Locate the cell with the specified text and output its [X, Y] center coordinate. 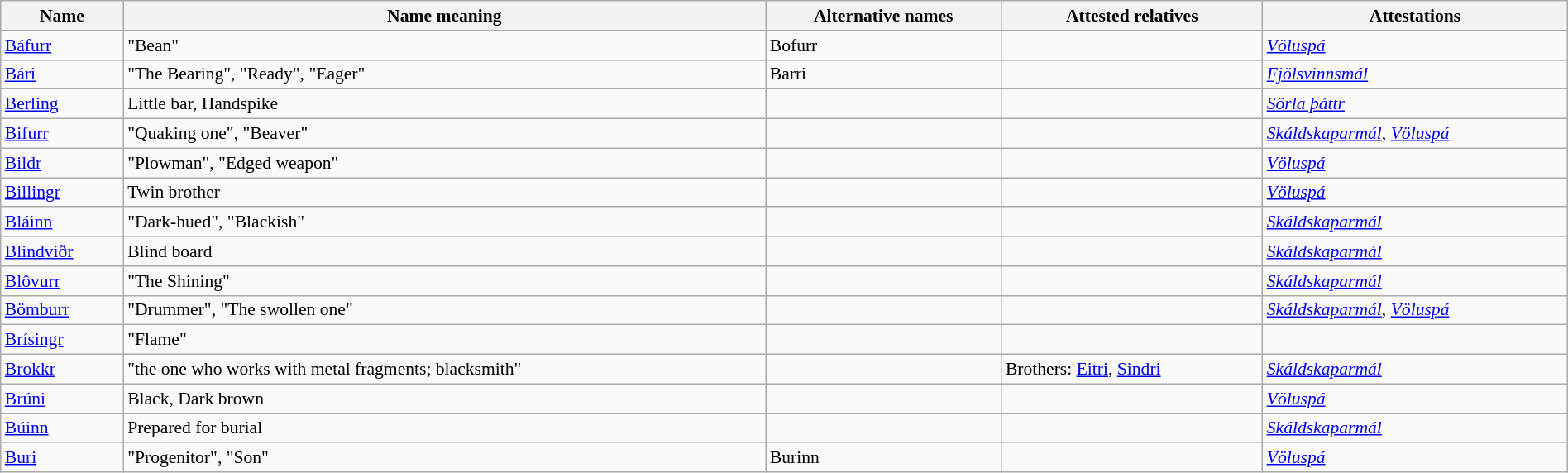
Buri [62, 458]
Brothers: Eitri, Sindri [1132, 370]
Name meaning [445, 16]
Alternative names [883, 16]
Berling [62, 104]
Bömburr [62, 310]
Blind board [445, 251]
Twin brother [445, 193]
Báfurr [62, 45]
"the one who works with metal fragments; blacksmith" [445, 370]
Prepared for burial [445, 428]
"Bean" [445, 45]
Bildr [62, 163]
Bifurr [62, 134]
Little bar, Handspike [445, 104]
Bláinn [62, 222]
Búinn [62, 428]
Attestations [1416, 16]
Attested relatives [1132, 16]
Brokkr [62, 370]
Sörla þáttr [1416, 104]
"Quaking one", "Beaver" [445, 134]
Billingr [62, 193]
"Drummer", "The swollen one" [445, 310]
Bári [62, 74]
"The Bearing", "Ready", "Eager" [445, 74]
Bofurr [883, 45]
Barri [883, 74]
Name [62, 16]
"Flame" [445, 340]
Blindviðr [62, 251]
"Plowman", "Edged weapon" [445, 163]
Blôvurr [62, 281]
Burinn [883, 458]
Fjölsvinnsmál [1416, 74]
Brúni [62, 399]
"The Shining" [445, 281]
Black, Dark brown [445, 399]
Brísingr [62, 340]
"Progenitor", "Son" [445, 458]
"Dark-hued", "Blackish" [445, 222]
